Detect which cell encompasses the target text, then output its [x, y] center coordinate. 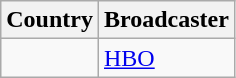
Broadcaster [166, 20]
Country [50, 20]
HBO [166, 58]
